Return (X, Y) of the center of cell containing provided text 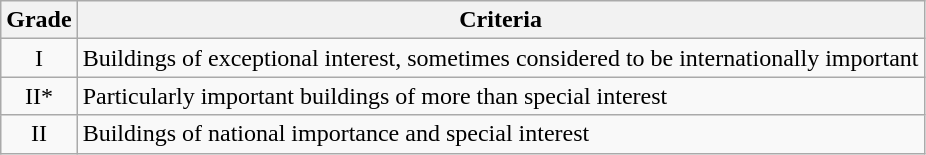
Buildings of exceptional interest, sometimes considered to be internationally important (500, 58)
II (39, 134)
II* (39, 96)
Criteria (500, 20)
Particularly important buildings of more than special interest (500, 96)
Grade (39, 20)
I (39, 58)
Buildings of national importance and special interest (500, 134)
